Provide the (x, y) coordinate of the cell's center where the given text is located.  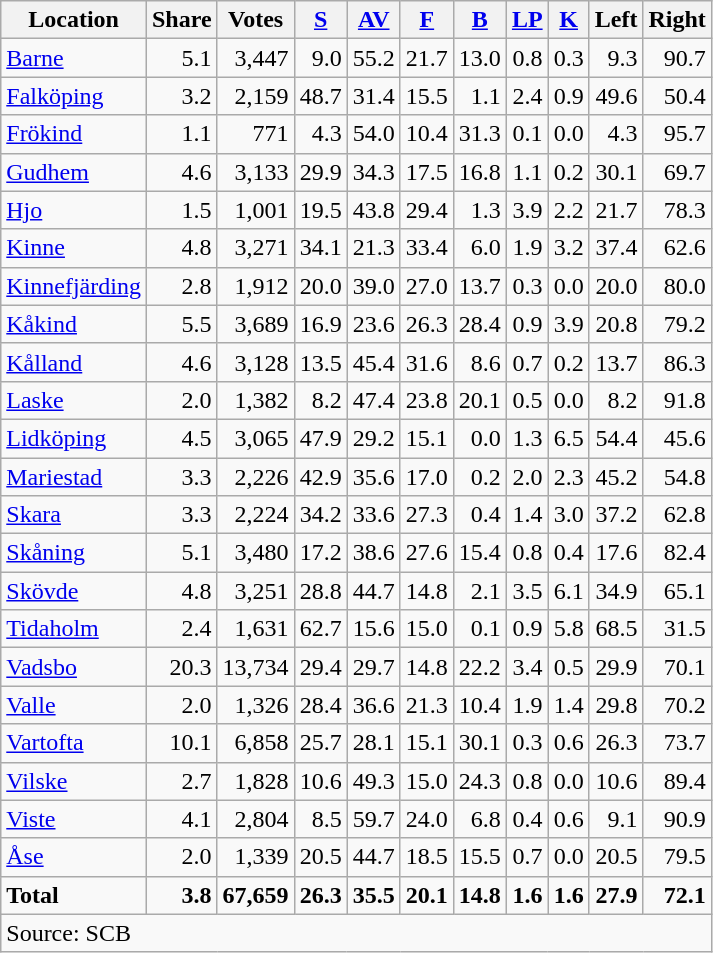
5.8 (568, 629)
Barne (74, 58)
33.4 (426, 248)
Kålland (74, 362)
F (426, 20)
29.8 (616, 705)
47.4 (374, 400)
37.4 (616, 248)
70.2 (677, 705)
3.8 (182, 895)
18.5 (426, 857)
27.0 (426, 286)
59.7 (374, 819)
19.5 (320, 210)
1,326 (256, 705)
Mariestad (74, 477)
45.6 (677, 438)
45.2 (616, 477)
2,804 (256, 819)
13,734 (256, 667)
34.2 (320, 515)
3.4 (527, 667)
AV (374, 20)
Share (182, 20)
9.1 (616, 819)
73.7 (677, 743)
Location (74, 20)
1,631 (256, 629)
Falköping (74, 96)
3,447 (256, 58)
Kåkind (74, 324)
3,128 (256, 362)
8.6 (480, 362)
39.0 (374, 286)
17.6 (616, 553)
S (320, 20)
17.2 (320, 553)
2,224 (256, 515)
33.6 (374, 515)
34.1 (320, 248)
2,159 (256, 96)
48.7 (320, 96)
35.5 (374, 895)
16.9 (320, 324)
38.6 (374, 553)
36.6 (374, 705)
72.1 (677, 895)
Total (74, 895)
89.4 (677, 781)
13.0 (480, 58)
80.0 (677, 286)
Skara (74, 515)
35.6 (374, 477)
31.5 (677, 629)
Vartofta (74, 743)
62.8 (677, 515)
13.5 (320, 362)
24.0 (426, 819)
37.2 (616, 515)
29.2 (374, 438)
9.3 (616, 58)
22.2 (480, 667)
8.5 (320, 819)
1,382 (256, 400)
2.7 (182, 781)
6.1 (568, 591)
27.9 (616, 895)
3,480 (256, 553)
4.5 (182, 438)
Valle (74, 705)
20.3 (182, 667)
6.5 (568, 438)
27.3 (426, 515)
2.1 (480, 591)
82.4 (677, 553)
Right (677, 20)
Lidköping (74, 438)
69.7 (677, 172)
67,659 (256, 895)
54.0 (374, 134)
Viste (74, 819)
95.7 (677, 134)
34.3 (374, 172)
6,858 (256, 743)
29.7 (374, 667)
9.0 (320, 58)
10.1 (182, 743)
90.7 (677, 58)
54.8 (677, 477)
17.5 (426, 172)
1,828 (256, 781)
Gudhem (74, 172)
17.0 (426, 477)
78.3 (677, 210)
86.3 (677, 362)
62.6 (677, 248)
23.6 (374, 324)
47.9 (320, 438)
91.8 (677, 400)
28.8 (320, 591)
68.5 (616, 629)
LP (527, 20)
B (480, 20)
15.4 (480, 553)
79.2 (677, 324)
Tidaholm (74, 629)
2.3 (568, 477)
27.6 (426, 553)
34.9 (616, 591)
31.4 (374, 96)
Skövde (74, 591)
23.8 (426, 400)
Hjo (74, 210)
49.3 (374, 781)
4.1 (182, 819)
31.3 (480, 134)
Skåning (74, 553)
79.5 (677, 857)
Vadsbo (74, 667)
3,133 (256, 172)
65.1 (677, 591)
1,001 (256, 210)
42.9 (320, 477)
3.0 (568, 515)
Kinne (74, 248)
62.7 (320, 629)
16.8 (480, 172)
Source: SCB (356, 933)
24.3 (480, 781)
55.2 (374, 58)
3.5 (527, 591)
Kinnefjärding (74, 286)
43.8 (374, 210)
28.1 (374, 743)
50.4 (677, 96)
Left (616, 20)
31.6 (426, 362)
1.5 (182, 210)
54.4 (616, 438)
1,912 (256, 286)
6.0 (480, 248)
3,271 (256, 248)
6.8 (480, 819)
45.4 (374, 362)
Laske (74, 400)
3,065 (256, 438)
Åse (74, 857)
771 (256, 134)
2,226 (256, 477)
70.1 (677, 667)
Frökind (74, 134)
2.8 (182, 286)
20.8 (616, 324)
15.6 (374, 629)
2.2 (568, 210)
25.7 (320, 743)
3,689 (256, 324)
K (568, 20)
5.5 (182, 324)
1,339 (256, 857)
90.9 (677, 819)
Vilske (74, 781)
3,251 (256, 591)
49.6 (616, 96)
Votes (256, 20)
